Output the [x, y] coordinate of the center of the cell containing the given text.  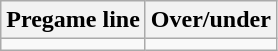
Pregame line [74, 20]
Over/under [210, 20]
